Detect which cell encompasses the target text, then output its [x, y] center coordinate. 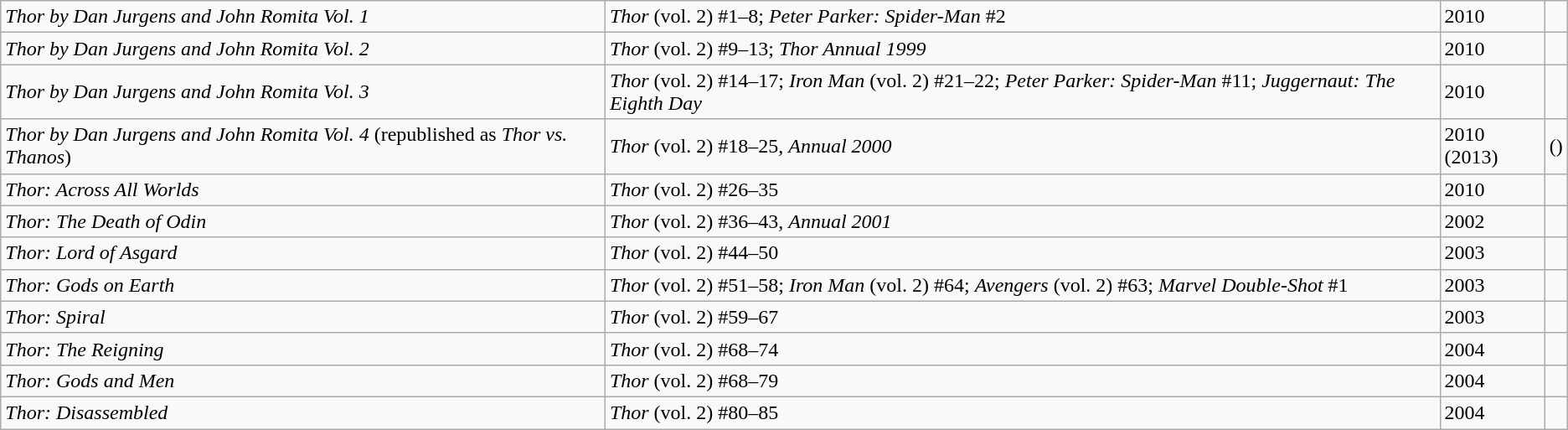
Thor by Dan Jurgens and John Romita Vol. 2 [303, 49]
() [1556, 146]
Thor: Across All Worlds [303, 189]
Thor (vol. 2) #51–58; Iron Man (vol. 2) #64; Avengers (vol. 2) #63; Marvel Double-Shot #1 [1022, 285]
Thor (vol. 2) #26–35 [1022, 189]
Thor (vol. 2) #80–85 [1022, 412]
Thor: Gods on Earth [303, 285]
Thor: The Reigning [303, 349]
Thor: Spiral [303, 317]
Thor (vol. 2) #18–25, Annual 2000 [1022, 146]
2002 [1493, 221]
Thor: The Death of Odin [303, 221]
Thor by Dan Jurgens and John Romita Vol. 3 [303, 92]
Thor (vol. 2) #36–43, Annual 2001 [1022, 221]
Thor by Dan Jurgens and John Romita Vol. 1 [303, 17]
Thor: Lord of Asgard [303, 253]
Thor: Gods and Men [303, 381]
Thor (vol. 2) #1–8; Peter Parker: Spider-Man #2 [1022, 17]
Thor (vol. 2) #68–74 [1022, 349]
Thor: Disassembled [303, 412]
Thor (vol. 2) #59–67 [1022, 317]
Thor (vol. 2) #68–79 [1022, 381]
2010 (2013) [1493, 146]
Thor by Dan Jurgens and John Romita Vol. 4 (republished as Thor vs. Thanos) [303, 146]
Thor (vol. 2) #44–50 [1022, 253]
Thor (vol. 2) #14–17; Iron Man (vol. 2) #21–22; Peter Parker: Spider-Man #11; Juggernaut: The Eighth Day [1022, 92]
Thor (vol. 2) #9–13; Thor Annual 1999 [1022, 49]
